Determine the [X, Y] coordinate at the center of the cell enclosing the given text.  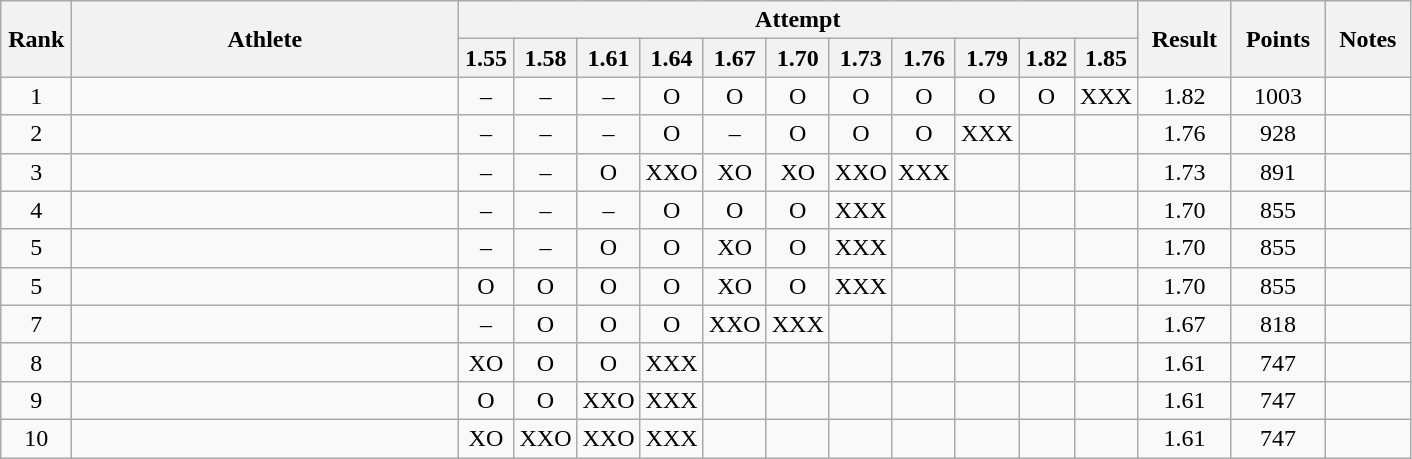
1003 [1278, 96]
9 [36, 400]
1.79 [986, 58]
4 [36, 210]
Athlete [265, 39]
928 [1278, 134]
1.55 [486, 58]
7 [36, 324]
3 [36, 172]
1.64 [672, 58]
Attempt [798, 20]
1.58 [546, 58]
1 [36, 96]
Points [1278, 39]
Notes [1368, 39]
818 [1278, 324]
891 [1278, 172]
Rank [36, 39]
Result [1185, 39]
1.85 [1106, 58]
10 [36, 438]
8 [36, 362]
2 [36, 134]
